Return the (X, Y) coordinate for the center point of the cell that contains the specified text.  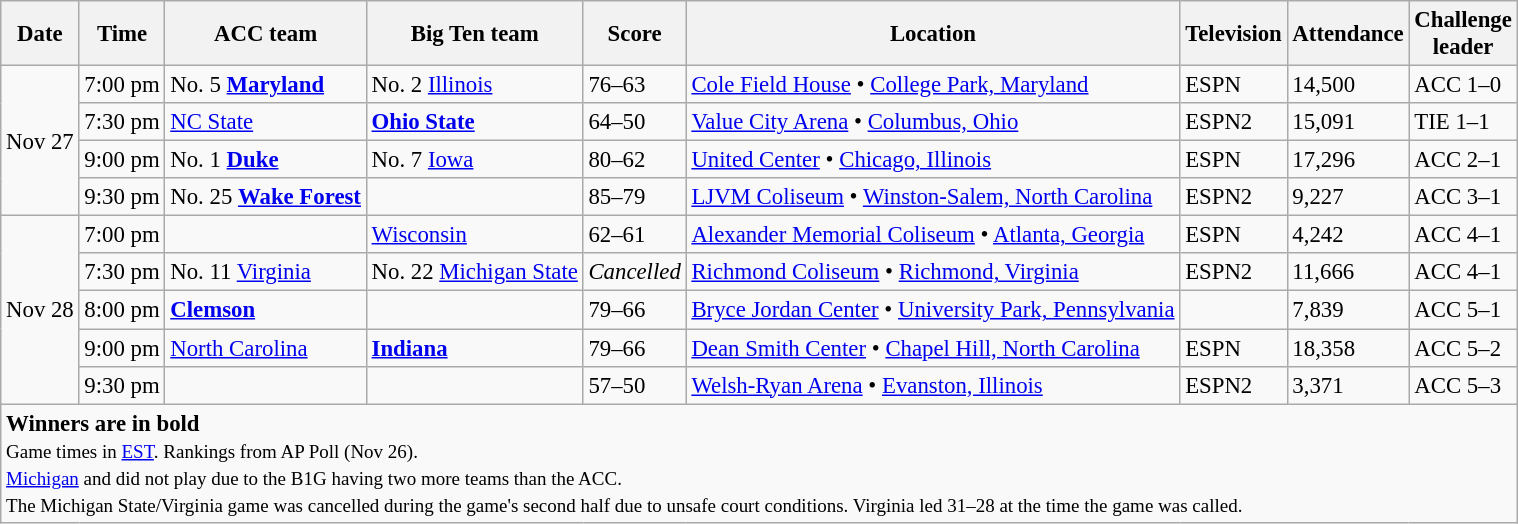
Welsh-Ryan Arena • Evanston, Illinois (933, 385)
Wisconsin (474, 235)
14,500 (1348, 85)
3,371 (1348, 385)
No. 11 Virginia (266, 273)
Big Ten team (474, 34)
Date (40, 34)
62–61 (634, 235)
Attendance (1348, 34)
ACC team (266, 34)
No. 1 Duke (266, 160)
17,296 (1348, 160)
Nov 27 (40, 141)
No. 5 Maryland (266, 85)
ACC 5–3 (1463, 385)
ACC 1–0 (1463, 85)
ACC 2–1 (1463, 160)
18,358 (1348, 348)
Dean Smith Center • Chapel Hill, North Carolina (933, 348)
Richmond Coliseum • Richmond, Virginia (933, 273)
NC State (266, 122)
Score (634, 34)
North Carolina (266, 348)
ACC 3–1 (1463, 197)
80–62 (634, 160)
85–79 (634, 197)
Television (1234, 34)
11,666 (1348, 273)
Time (122, 34)
LJVM Coliseum • Winston-Salem, North Carolina (933, 197)
57–50 (634, 385)
TIE 1–1 (1463, 122)
No. 2 Illinois (474, 85)
8:00 pm (122, 310)
64–50 (634, 122)
No. 7 Iowa (474, 160)
Cole Field House • College Park, Maryland (933, 85)
Ohio State (474, 122)
Cancelled (634, 273)
Value City Arena • Columbus, Ohio (933, 122)
76–63 (634, 85)
Indiana (474, 348)
4,242 (1348, 235)
Clemson (266, 310)
Location (933, 34)
7,839 (1348, 310)
Bryce Jordan Center • University Park, Pennsylvania (933, 310)
15,091 (1348, 122)
ACC 5–1 (1463, 310)
Nov 28 (40, 310)
ACC 5–2 (1463, 348)
No. 25 Wake Forest (266, 197)
9,227 (1348, 197)
Alexander Memorial Coliseum • Atlanta, Georgia (933, 235)
No. 22 Michigan State (474, 273)
Challengeleader (1463, 34)
United Center • Chicago, Illinois (933, 160)
